Return (x, y) of the center of cell containing provided text 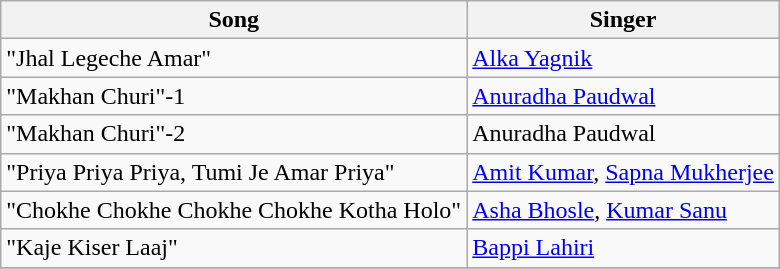
Amit Kumar, Sapna Mukherjee (624, 172)
"Makhan Churi"-1 (234, 96)
Singer (624, 20)
"Kaje Kiser Laaj" (234, 248)
"Chokhe Chokhe Chokhe Chokhe Kotha Holo" (234, 210)
"Priya Priya Priya, Tumi Je Amar Priya" (234, 172)
Alka Yagnik (624, 58)
Asha Bhosle, Kumar Sanu (624, 210)
Bappi Lahiri (624, 248)
"Makhan Churi"-2 (234, 134)
"Jhal Legeche Amar" (234, 58)
Song (234, 20)
